Capture the cell that displays the provided text and extract its [x, y] central coordinate. 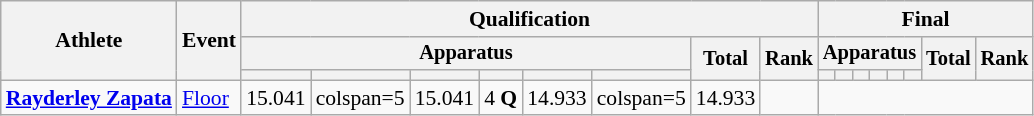
Final [926, 19]
4 Q [500, 98]
Event [209, 40]
Rayderley Zapata [89, 98]
Qualification [530, 19]
Athlete [89, 40]
Floor [209, 98]
